Pinpoint the cell where the given text exists, returning its [x, y] midpoint coordinate. 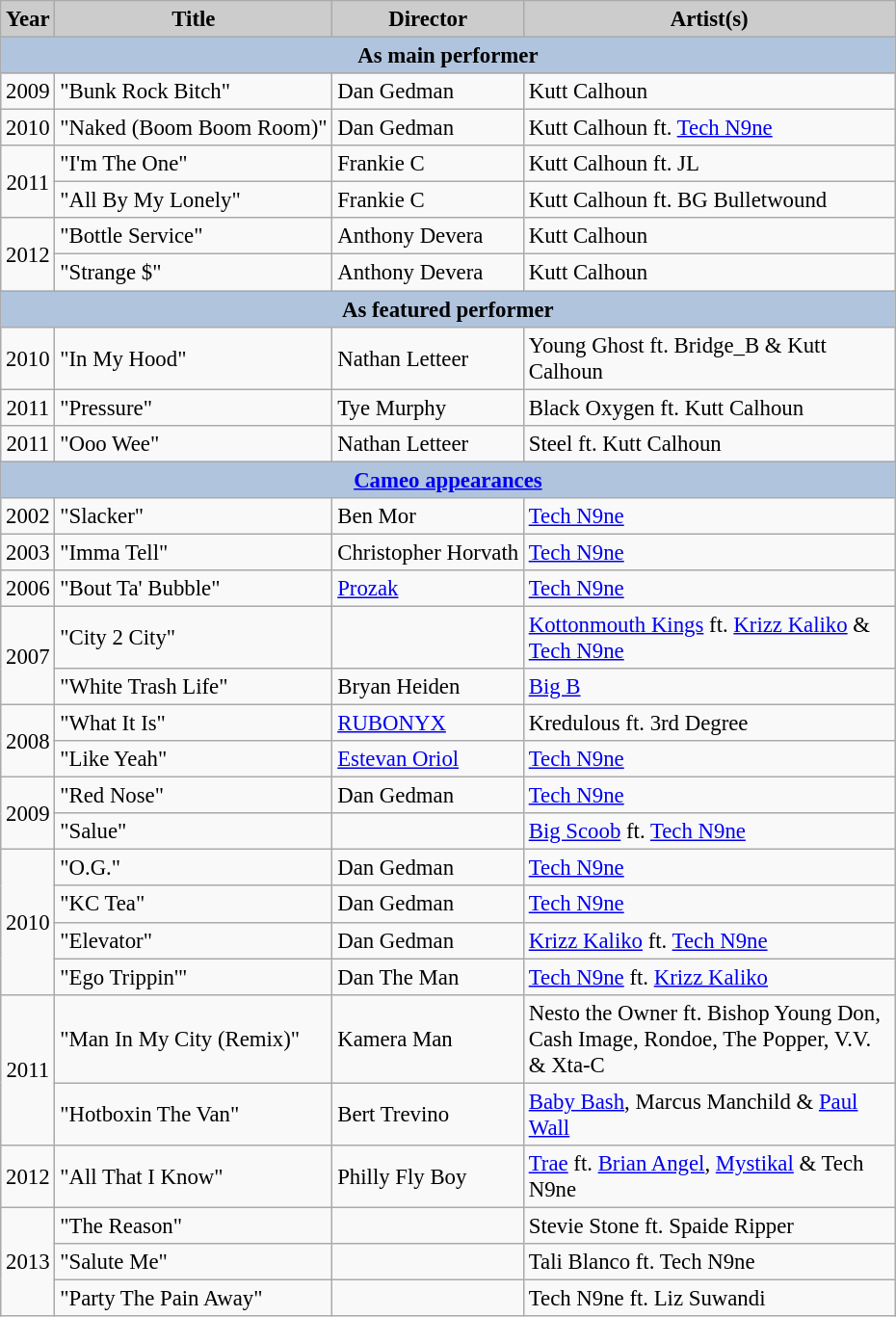
Black Oxygen ft. Kutt Calhoun [709, 408]
"Imma Tell" [194, 552]
"White Trash Life" [194, 687]
"Bunk Rock Bitch" [194, 92]
"Ego Trippin'" [194, 977]
Title [194, 19]
"The Reason" [194, 1225]
2013 [28, 1262]
Cameo appearances [448, 480]
"Salue" [194, 831]
Nesto the Owner ft. Bishop Young Don, Cash Image, Rondoe, The Popper, V.V. & Xta-C [709, 1039]
Christopher Horvath [428, 552]
Bert Trevino [428, 1114]
"All That I Know" [194, 1177]
"Elevator" [194, 940]
2008 [28, 742]
As main performer [448, 56]
Ben Mor [428, 516]
Director [428, 19]
"Red Nose" [194, 796]
Tye Murphy [428, 408]
2007 [28, 655]
"City 2 City" [194, 638]
"In My Hood" [194, 358]
Kutt Calhoun ft. BG Bulletwound [709, 200]
"Slacker" [194, 516]
Tech N9ne ft. Liz Suwandi [709, 1298]
Krizz Kaliko ft. Tech N9ne [709, 940]
"Strange $" [194, 273]
Baby Bash, Marcus Manchild & Paul Wall [709, 1114]
Stevie Stone ft. Spaide Ripper [709, 1225]
Big Scoob ft. Tech N9ne [709, 831]
"I'm The One" [194, 164]
Big B [709, 687]
Artist(s) [709, 19]
"Hotboxin The Van" [194, 1114]
"Salute Me" [194, 1262]
"Ooo Wee" [194, 443]
"Bout Ta' Bubble" [194, 589]
Trae ft. Brian Angel, Mystikal & Tech N9ne [709, 1177]
2002 [28, 516]
Kottonmouth Kings ft. Krizz Kaliko & Tech N9ne [709, 638]
Kutt Calhoun ft. Tech N9ne [709, 128]
"Naked (Boom Boom Room)" [194, 128]
"Pressure" [194, 408]
Tech N9ne ft. Krizz Kaliko [709, 977]
Kutt Calhoun ft. JL [709, 164]
Philly Fly Boy [428, 1177]
Tali Blanco ft. Tech N9ne [709, 1262]
Kamera Man [428, 1039]
"Like Yeah" [194, 759]
Prozak [428, 589]
"All By My Lonely" [194, 200]
"What It Is" [194, 724]
2003 [28, 552]
RUBONYX [428, 724]
"Man In My City (Remix)" [194, 1039]
"Bottle Service" [194, 236]
Year [28, 19]
Steel ft. Kutt Calhoun [709, 443]
"KC Tea" [194, 905]
2006 [28, 589]
As featured performer [448, 309]
"O.G." [194, 868]
Estevan Oriol [428, 759]
"Party The Pain Away" [194, 1298]
Dan The Man [428, 977]
Kredulous ft. 3rd Degree [709, 724]
Young Ghost ft. Bridge_B & Kutt Calhoun [709, 358]
Bryan Heiden [428, 687]
